Identify which cell holds the provided text, then report its (x, y) central coordinate. 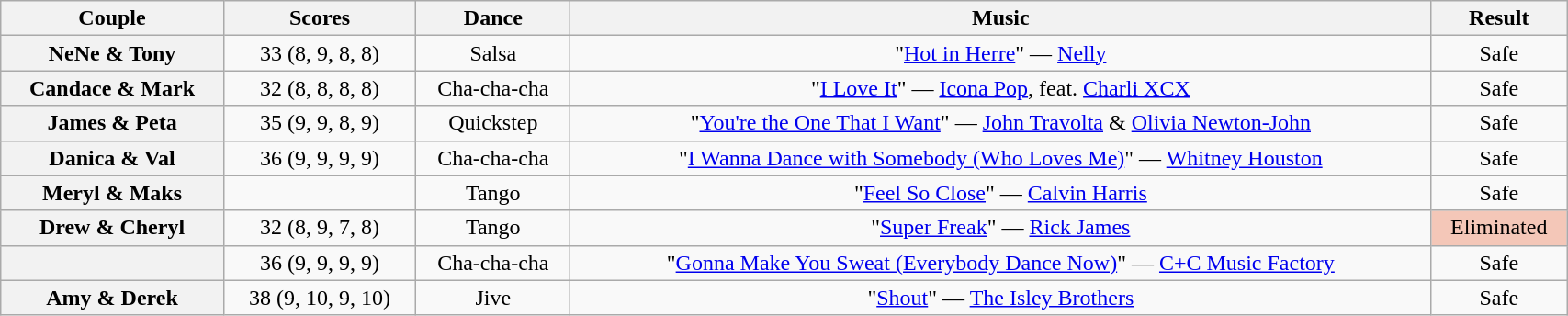
"Gonna Make You Sweat (Everybody Dance Now)" — C+C Music Factory (1001, 263)
Quickstep (493, 123)
Danica & Val (112, 158)
32 (8, 9, 7, 8) (320, 228)
"Super Freak" — Rick James (1001, 228)
Jive (493, 298)
"I Love It" — Icona Pop, feat. Charli XCX (1001, 88)
"I Wanna Dance with Somebody (Who Loves Me)" — Whitney Houston (1001, 158)
Couple (112, 18)
Amy & Derek (112, 298)
Salsa (493, 53)
Scores (320, 18)
35 (9, 9, 8, 9) (320, 123)
32 (8, 8, 8, 8) (320, 88)
Music (1001, 18)
Drew & Cheryl (112, 228)
"Shout" — The Isley Brothers (1001, 298)
"Feel So Close" — Calvin Harris (1001, 193)
33 (8, 9, 8, 8) (320, 53)
Eliminated (1499, 228)
James & Peta (112, 123)
"You're the One That I Want" — John Travolta & Olivia Newton-John (1001, 123)
Candace & Mark (112, 88)
Dance (493, 18)
Meryl & Maks (112, 193)
"Hot in Herre" — Nelly (1001, 53)
NeNe & Tony (112, 53)
Result (1499, 18)
38 (9, 10, 9, 10) (320, 298)
